Scan for the cell matching the given text and deliver its (x, y) coordinate at center. 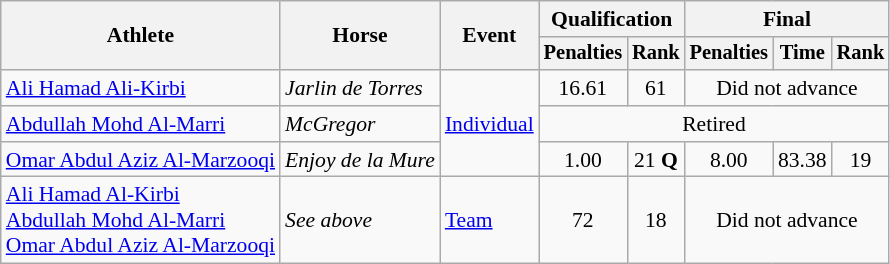
Team (490, 220)
McGregor (360, 124)
See above (360, 220)
19 (861, 160)
21 Q (656, 160)
Individual (490, 124)
Horse (360, 36)
Omar Abdul Aziz Al-Marzooqi (140, 160)
Jarlin de Torres (360, 88)
Time (802, 54)
Abdullah Mohd Al-Marri (140, 124)
8.00 (729, 160)
Athlete (140, 36)
Ali Hamad Ali-Kirbi (140, 88)
72 (583, 220)
Enjoy de la Mure (360, 160)
16.61 (583, 88)
1.00 (583, 160)
Ali Hamad Al-KirbiAbdullah Mohd Al-MarriOmar Abdul Aziz Al-Marzooqi (140, 220)
61 (656, 88)
Qualification (612, 19)
18 (656, 220)
Final (788, 19)
Retired (714, 124)
Event (490, 36)
83.38 (802, 160)
